Return the (X, Y) coordinate for the center point of the cell that contains the specified text.  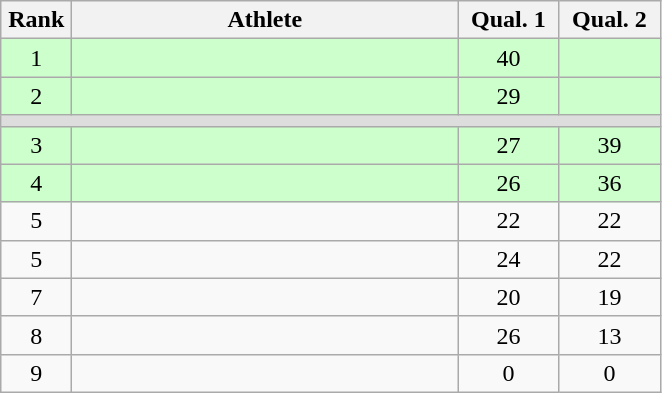
29 (508, 96)
3 (36, 145)
20 (508, 297)
2 (36, 96)
40 (508, 58)
27 (508, 145)
Athlete (265, 20)
Qual. 2 (610, 20)
9 (36, 373)
Rank (36, 20)
24 (508, 259)
36 (610, 183)
4 (36, 183)
1 (36, 58)
13 (610, 335)
8 (36, 335)
39 (610, 145)
Qual. 1 (508, 20)
19 (610, 297)
7 (36, 297)
